Return [x, y] of the center of cell containing provided text 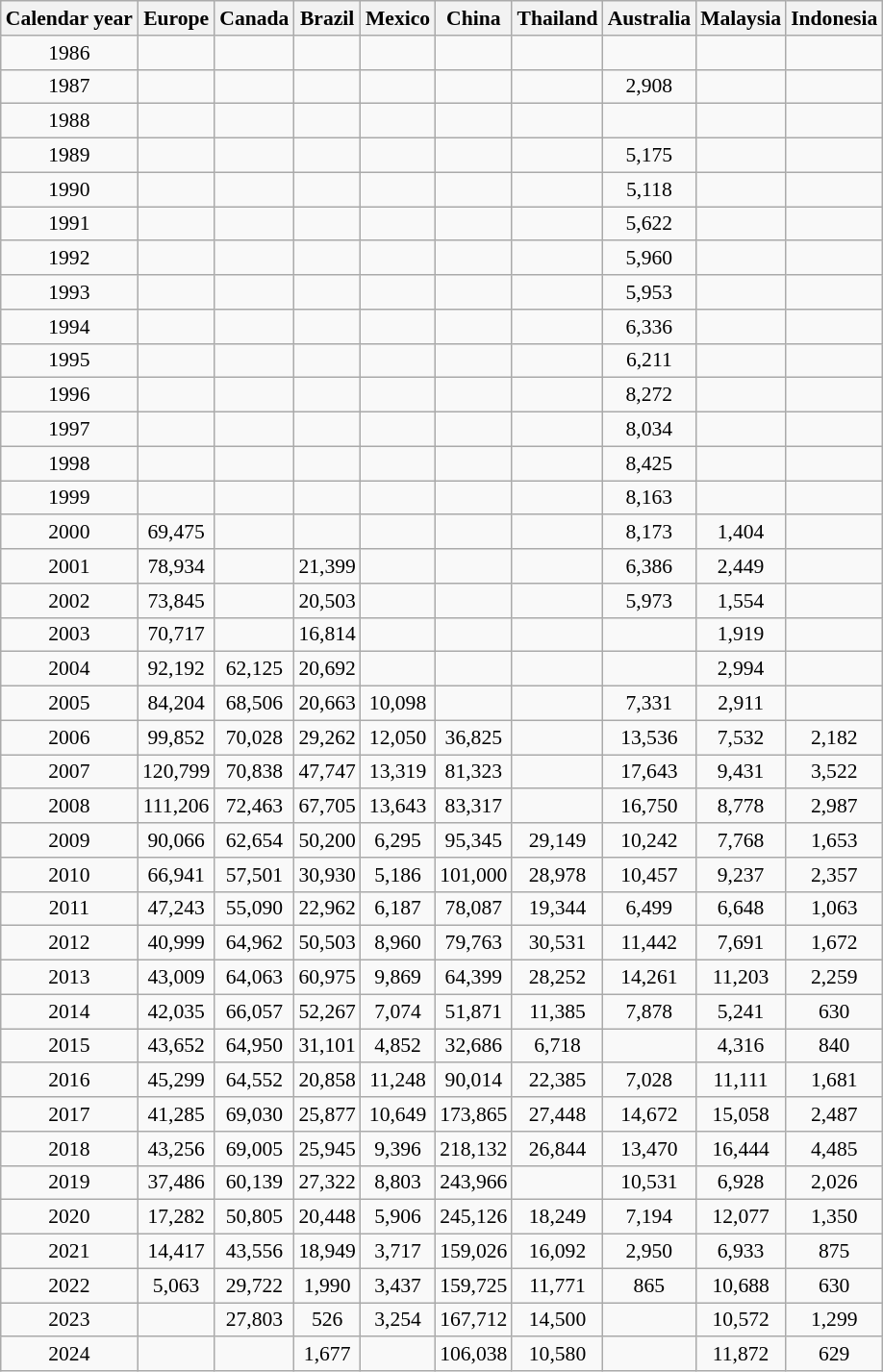
1996 [69, 395]
16,814 [327, 635]
32,686 [473, 1046]
1989 [69, 156]
28,978 [557, 875]
55,090 [254, 909]
57,501 [254, 875]
5,175 [649, 156]
1,653 [834, 840]
41,285 [176, 1114]
30,930 [327, 875]
2011 [69, 909]
50,805 [254, 1217]
13,470 [649, 1149]
6,718 [557, 1046]
2003 [69, 635]
15,058 [741, 1114]
3,254 [398, 1320]
10,572 [741, 1320]
2005 [69, 704]
10,242 [649, 840]
16,092 [557, 1252]
2,908 [649, 87]
6,187 [398, 909]
10,649 [398, 1114]
2007 [69, 772]
2017 [69, 1114]
7,878 [649, 1011]
10,580 [557, 1355]
62,654 [254, 840]
5,953 [649, 292]
30,531 [557, 943]
90,014 [473, 1081]
70,838 [254, 772]
6,933 [741, 1252]
62,125 [254, 669]
6,499 [649, 909]
99,852 [176, 737]
43,652 [176, 1046]
1,350 [834, 1217]
70,717 [176, 635]
11,771 [557, 1285]
2013 [69, 978]
13,643 [398, 807]
243,966 [473, 1183]
78,934 [176, 566]
Mexico [398, 18]
20,448 [327, 1217]
5,973 [649, 601]
22,962 [327, 909]
20,692 [327, 669]
6,386 [649, 566]
52,267 [327, 1011]
1,677 [327, 1355]
92,192 [176, 669]
12,050 [398, 737]
5,906 [398, 1217]
173,865 [473, 1114]
2004 [69, 669]
1999 [69, 498]
60,139 [254, 1183]
3,437 [398, 1285]
7,691 [741, 943]
1994 [69, 327]
2,950 [649, 1252]
14,417 [176, 1252]
526 [327, 1320]
865 [649, 1285]
Malaysia [741, 18]
5,186 [398, 875]
2012 [69, 943]
10,531 [649, 1183]
2008 [69, 807]
51,871 [473, 1011]
64,962 [254, 943]
18,949 [327, 1252]
6,648 [741, 909]
2019 [69, 1183]
1998 [69, 463]
25,877 [327, 1114]
2,994 [741, 669]
2000 [69, 533]
1993 [69, 292]
67,705 [327, 807]
1988 [69, 121]
Indonesia [834, 18]
6,211 [649, 361]
Thailand [557, 18]
36,825 [473, 737]
43,256 [176, 1149]
2018 [69, 1149]
7,074 [398, 1011]
167,712 [473, 1320]
840 [834, 1046]
10,098 [398, 704]
11,385 [557, 1011]
1,990 [327, 1285]
81,323 [473, 772]
6,336 [649, 327]
245,126 [473, 1217]
159,725 [473, 1285]
1990 [69, 189]
1997 [69, 430]
1,672 [834, 943]
4,316 [741, 1046]
42,035 [176, 1011]
6,928 [741, 1183]
19,344 [557, 909]
111,206 [176, 807]
2016 [69, 1081]
3,717 [398, 1252]
2001 [69, 566]
China [473, 18]
11,203 [741, 978]
17,643 [649, 772]
9,396 [398, 1149]
2010 [69, 875]
2,182 [834, 737]
20,663 [327, 704]
Europe [176, 18]
68,506 [254, 704]
31,101 [327, 1046]
8,163 [649, 498]
7,768 [741, 840]
45,299 [176, 1081]
1,681 [834, 1081]
10,688 [741, 1285]
7,331 [649, 704]
9,869 [398, 978]
47,747 [327, 772]
101,000 [473, 875]
26,844 [557, 1149]
21,399 [327, 566]
2,259 [834, 978]
78,087 [473, 909]
218,132 [473, 1149]
66,057 [254, 1011]
7,532 [741, 737]
629 [834, 1355]
5,622 [649, 224]
1,063 [834, 909]
84,204 [176, 704]
69,030 [254, 1114]
29,722 [254, 1285]
1991 [69, 224]
20,503 [327, 601]
95,345 [473, 840]
79,763 [473, 943]
2,026 [834, 1183]
29,262 [327, 737]
1,919 [741, 635]
2,357 [834, 875]
27,803 [254, 1320]
43,009 [176, 978]
106,038 [473, 1355]
40,999 [176, 943]
7,028 [649, 1081]
2,911 [741, 704]
8,173 [649, 533]
22,385 [557, 1081]
14,672 [649, 1114]
2023 [69, 1320]
2002 [69, 601]
90,066 [176, 840]
8,803 [398, 1183]
5,241 [741, 1011]
1,404 [741, 533]
1,554 [741, 601]
60,975 [327, 978]
11,248 [398, 1081]
2020 [69, 1217]
1986 [69, 53]
1,299 [834, 1320]
2009 [69, 840]
9,431 [741, 772]
11,111 [741, 1081]
69,005 [254, 1149]
20,858 [327, 1081]
Brazil [327, 18]
5,063 [176, 1285]
64,399 [473, 978]
2021 [69, 1252]
6,295 [398, 840]
47,243 [176, 909]
18,249 [557, 1217]
2,987 [834, 807]
2022 [69, 1285]
2024 [69, 1355]
12,077 [741, 1217]
69,475 [176, 533]
16,750 [649, 807]
3,522 [834, 772]
64,063 [254, 978]
72,463 [254, 807]
28,252 [557, 978]
50,503 [327, 943]
1987 [69, 87]
120,799 [176, 772]
875 [834, 1252]
4,852 [398, 1046]
2015 [69, 1046]
17,282 [176, 1217]
2006 [69, 737]
8,425 [649, 463]
8,960 [398, 943]
16,444 [741, 1149]
64,552 [254, 1081]
14,261 [649, 978]
8,034 [649, 430]
2014 [69, 1011]
5,118 [649, 189]
13,536 [649, 737]
8,778 [741, 807]
13,319 [398, 772]
73,845 [176, 601]
159,026 [473, 1252]
5,960 [649, 259]
70,028 [254, 737]
29,149 [557, 840]
66,941 [176, 875]
8,272 [649, 395]
1995 [69, 361]
11,872 [741, 1355]
4,485 [834, 1149]
9,237 [741, 875]
37,486 [176, 1183]
7,194 [649, 1217]
Calendar year [69, 18]
Canada [254, 18]
2,449 [741, 566]
27,448 [557, 1114]
1992 [69, 259]
25,945 [327, 1149]
64,950 [254, 1046]
27,322 [327, 1183]
50,200 [327, 840]
10,457 [649, 875]
11,442 [649, 943]
43,556 [254, 1252]
Australia [649, 18]
83,317 [473, 807]
14,500 [557, 1320]
2,487 [834, 1114]
